Capture the cell that displays the provided text and extract its [x, y] central coordinate. 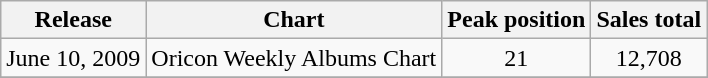
June 10, 2009 [74, 58]
12,708 [649, 58]
Peak position [516, 20]
Release [74, 20]
Chart [294, 20]
21 [516, 58]
Sales total [649, 20]
Oricon Weekly Albums Chart [294, 58]
